Output the [x, y] coordinate of the center of the cell containing the given text.  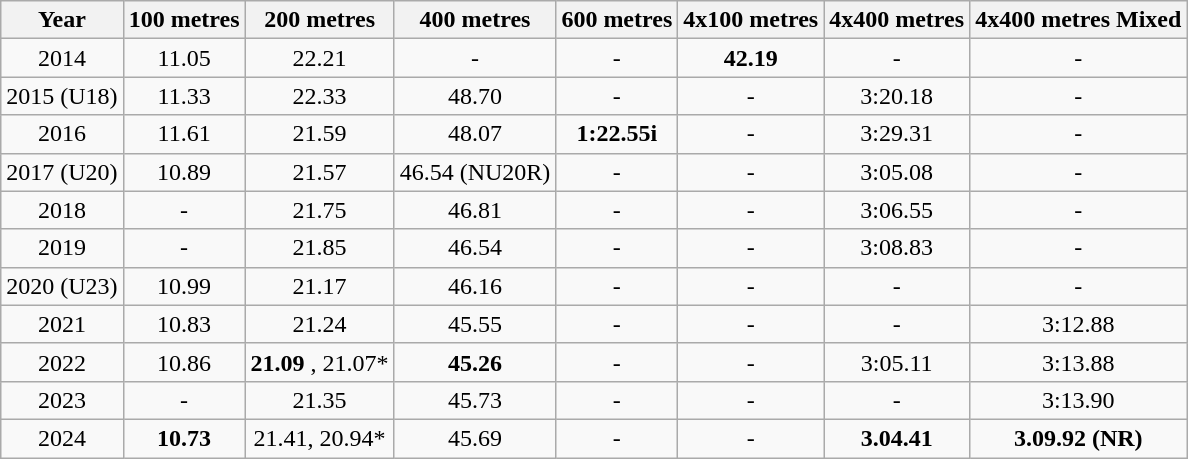
2019 [62, 248]
2021 [62, 324]
21.57 [320, 172]
21.17 [320, 286]
3:29.31 [897, 134]
1:22.55i [617, 134]
10.89 [184, 172]
2024 [62, 438]
11.61 [184, 134]
2018 [62, 210]
Year [62, 20]
200 metres [320, 20]
2014 [62, 58]
10.83 [184, 324]
3:08.83 [897, 248]
21.85 [320, 248]
3:13.90 [1078, 400]
21.41, 20.94* [320, 438]
21.24 [320, 324]
2015 (U18) [62, 96]
46.54 [475, 248]
3:13.88 [1078, 362]
10.99 [184, 286]
600 metres [617, 20]
100 metres [184, 20]
48.07 [475, 134]
22.33 [320, 96]
21.35 [320, 400]
45.73 [475, 400]
2016 [62, 134]
45.26 [475, 362]
45.69 [475, 438]
3:06.55 [897, 210]
400 metres [475, 20]
46.16 [475, 286]
3:05.11 [897, 362]
3.04.41 [897, 438]
4x400 metres Mixed [1078, 20]
4x400 metres [897, 20]
4x100 metres [751, 20]
11.33 [184, 96]
3:20.18 [897, 96]
48.70 [475, 96]
46.54 (NU20R) [475, 172]
10.73 [184, 438]
2022 [62, 362]
21.09 , 21.07* [320, 362]
2023 [62, 400]
45.55 [475, 324]
3:12.88 [1078, 324]
2020 (U23) [62, 286]
3.09.92 (NR) [1078, 438]
10.86 [184, 362]
3:05.08 [897, 172]
21.75 [320, 210]
21.59 [320, 134]
11.05 [184, 58]
42.19 [751, 58]
2017 (U20) [62, 172]
46.81 [475, 210]
22.21 [320, 58]
